Detect which cell encompasses the target text, then output its (x, y) center coordinate. 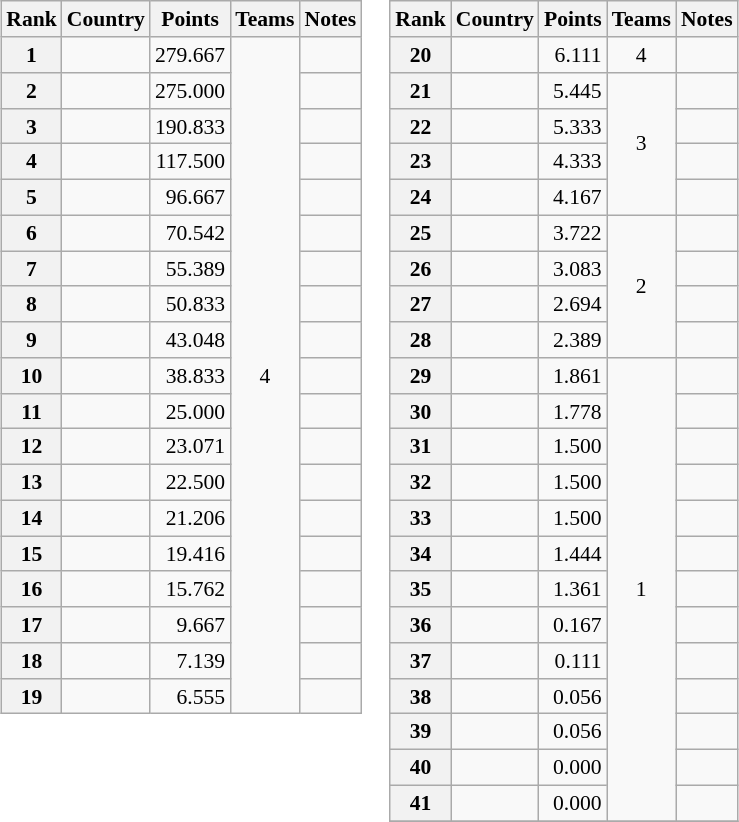
23 (420, 162)
15 (32, 554)
6.555 (190, 696)
1.444 (573, 554)
29 (420, 376)
4.333 (573, 162)
1.861 (573, 376)
2.389 (573, 340)
30 (420, 411)
39 (420, 732)
40 (420, 767)
22 (420, 126)
4.167 (573, 197)
24 (420, 197)
33 (420, 518)
28 (420, 340)
9 (32, 340)
19 (32, 696)
1.778 (573, 411)
20 (420, 55)
22.500 (190, 482)
50.833 (190, 304)
43.048 (190, 340)
31 (420, 447)
25 (420, 233)
16 (32, 589)
18 (32, 661)
70.542 (190, 233)
15.762 (190, 589)
2.694 (573, 304)
25.000 (190, 411)
41 (420, 803)
19.416 (190, 554)
38.833 (190, 376)
3.722 (573, 233)
6.111 (573, 55)
37 (420, 661)
11 (32, 411)
14 (32, 518)
35 (420, 589)
34 (420, 554)
36 (420, 625)
279.667 (190, 55)
6 (32, 233)
12 (32, 447)
8 (32, 304)
7 (32, 269)
32 (420, 482)
117.500 (190, 162)
5 (32, 197)
275.000 (190, 91)
5.333 (573, 126)
5.445 (573, 91)
190.833 (190, 126)
10 (32, 376)
1.361 (573, 589)
27 (420, 304)
21.206 (190, 518)
3.083 (573, 269)
26 (420, 269)
9.667 (190, 625)
96.667 (190, 197)
21 (420, 91)
55.389 (190, 269)
23.071 (190, 447)
13 (32, 482)
0.167 (573, 625)
0.111 (573, 661)
7.139 (190, 661)
38 (420, 696)
17 (32, 625)
